Extract the [X, Y] coordinate from the center of the cell holding the provided text.  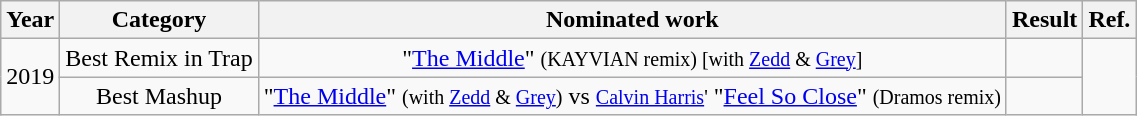
"The Middle" (KAYVIAN remix) [with Zedd & Grey] [632, 58]
2019 [30, 77]
Nominated work [632, 20]
Year [30, 20]
Result [1044, 20]
Category [159, 20]
Best Remix in Trap [159, 58]
Best Mashup [159, 96]
"The Middle" (with Zedd & Grey) vs Calvin Harris' "Feel So Close" (Dramos remix) [632, 96]
Ref. [1110, 20]
